Extract the (x, y) coordinate from the center of the cell holding the provided text.  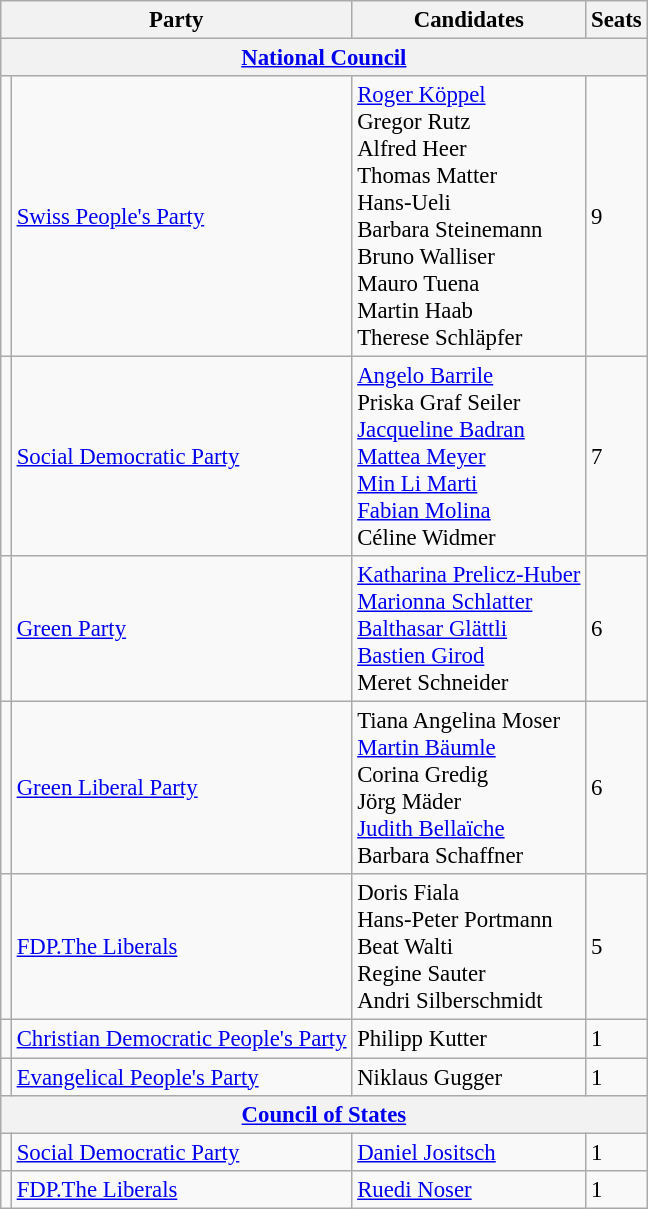
Candidates (469, 20)
9 (616, 216)
Angelo BarrilePriska Graf SeilerJacqueline BadranMattea MeyerMin Li MartiFabian MolinaCéline Widmer (469, 457)
7 (616, 457)
Katharina Prelicz-HuberMarionna SchlatterBalthasar GlättliBastien GirodMeret Schneider (469, 629)
Party (176, 20)
Swiss People's Party (182, 216)
Ruedi Noser (469, 1189)
Tiana Angelina MoserMartin BäumleCorina GredigJörg MäderJudith BellaïcheBarbara Schaffner (469, 788)
Seats (616, 20)
Doris FialaHans-Peter PortmannBeat WaltiRegine SauterAndri Silberschmidt (469, 947)
Green Party (182, 629)
Christian Democratic People's Party (182, 1039)
Philipp Kutter (469, 1039)
National Council (324, 58)
5 (616, 947)
Green Liberal Party (182, 788)
Niklaus Gugger (469, 1077)
Evangelical People's Party (182, 1077)
Roger KöppelGregor RutzAlfred HeerThomas MatterHans-UeliBarbara SteinemannBruno WalliserMauro TuenaMartin HaabTherese Schläpfer (469, 216)
Council of States (324, 1114)
Daniel Jositsch (469, 1152)
